Extract the [X, Y] coordinate from the center of the cell holding the provided text.  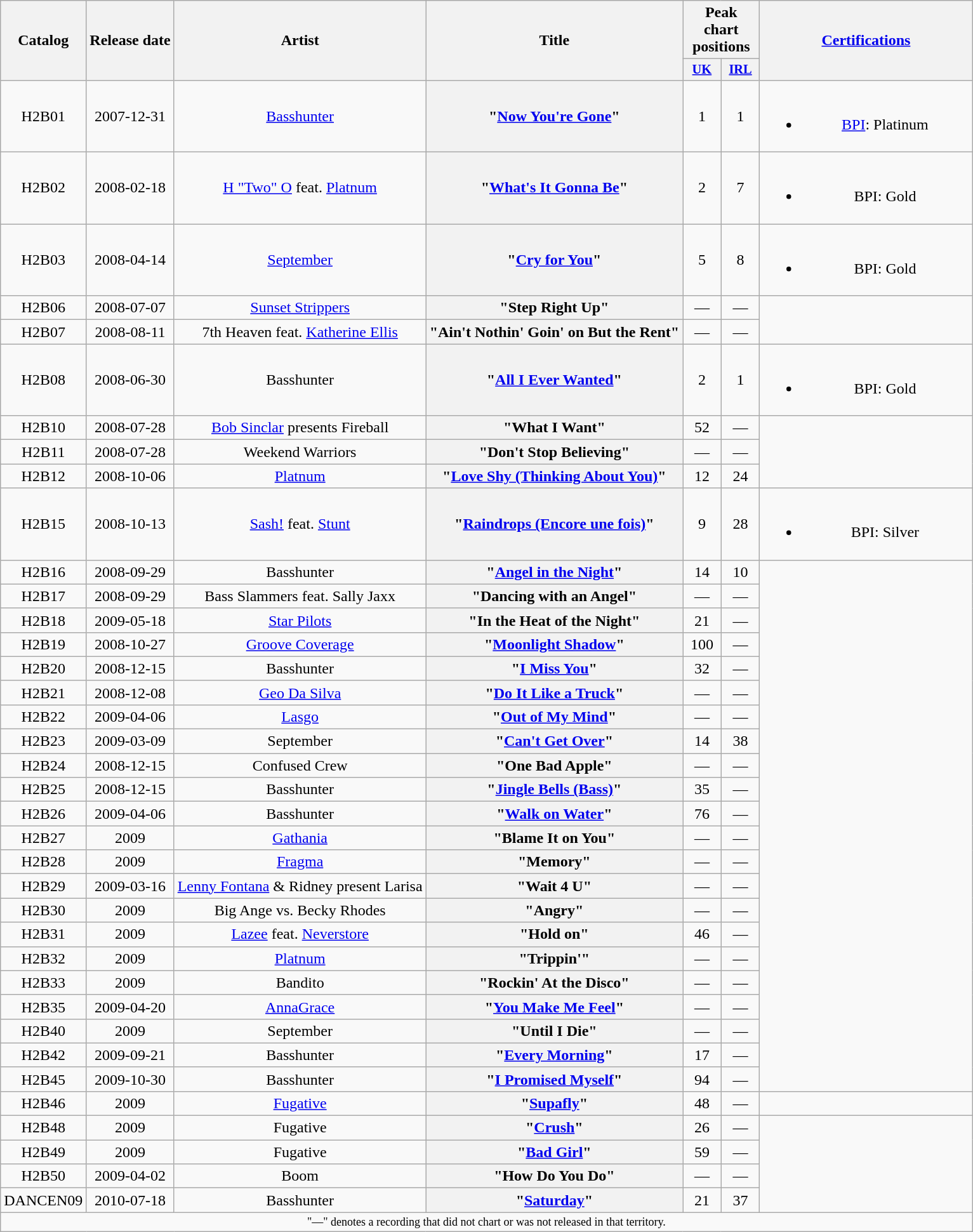
2009-05-18 [130, 620]
H2B20 [43, 668]
H2B28 [43, 862]
"You Make Me Feel" [554, 1007]
Lenny Fontana & Ridney present Larisa [300, 886]
H2B24 [43, 765]
H2B21 [43, 692]
H2B08 [43, 380]
H2B40 [43, 1031]
"Moonlight Shadow" [554, 644]
H2B45 [43, 1079]
H2B25 [43, 790]
Confused Crew [300, 765]
10 [740, 572]
BPI: Silver [866, 524]
2008-07-07 [130, 308]
H2B06 [43, 308]
"One Bad Apple" [554, 765]
Sash! feat. Stunt [300, 524]
Gathania [300, 838]
"Memory" [554, 862]
H2B33 [43, 983]
H2B22 [43, 717]
Boom [300, 1176]
"Rockin' At the Disco" [554, 983]
"Do It Like a Truck" [554, 692]
Catalog [43, 41]
BPI: Platinum [866, 116]
DANCEN09 [43, 1200]
Certifications [866, 41]
Bandito [300, 983]
"Angel in the Night" [554, 572]
28 [740, 524]
2009-03-16 [130, 886]
2010-07-18 [130, 1200]
H2B48 [43, 1128]
2008-04-14 [130, 260]
2008-02-18 [130, 188]
H2B01 [43, 116]
Title [554, 41]
Star Pilots [300, 620]
24 [740, 476]
"Dancing with an Angel" [554, 596]
2008-06-30 [130, 380]
"I Promised Myself" [554, 1079]
38 [740, 741]
UK [702, 70]
35 [702, 790]
"Until I Die" [554, 1031]
8 [740, 260]
"Wait 4 U" [554, 886]
"In the Heat of the Night" [554, 620]
"All I Ever Wanted" [554, 380]
7 [740, 188]
"Jingle Bells (Bass)" [554, 790]
Bass Slammers feat. Sally Jaxx [300, 596]
H2B42 [43, 1055]
H2B16 [43, 572]
H2B29 [43, 886]
2008-10-06 [130, 476]
H2B10 [43, 428]
2008-10-27 [130, 644]
"Step Right Up" [554, 308]
2009-09-21 [130, 1055]
100 [702, 644]
IRL [740, 70]
"Don't Stop Believing" [554, 452]
2009-03-09 [130, 741]
"Now You're Gone" [554, 116]
Big Ange vs. Becky Rhodes [300, 910]
"Bad Girl" [554, 1152]
H2B35 [43, 1007]
"How Do You Do" [554, 1176]
2009-04-20 [130, 1007]
2007-12-31 [130, 116]
Peak chart positions [721, 30]
48 [702, 1103]
Artist [300, 41]
2009-04-02 [130, 1176]
Lasgo [300, 717]
H "Two" O feat. Platnum [300, 188]
Geo Da Silva [300, 692]
Groove Coverage [300, 644]
2008-10-13 [130, 524]
"Ain't Nothin' Goin' on But the Rent" [554, 332]
2009-10-30 [130, 1079]
12 [702, 476]
H2B15 [43, 524]
"Walk on Water" [554, 814]
"What I Want" [554, 428]
"Blame It on You" [554, 838]
2008-08-11 [130, 332]
Fragma [300, 862]
H2B03 [43, 260]
17 [702, 1055]
H2B17 [43, 596]
7th Heaven feat. Katherine Ellis [300, 332]
Bob Sinclar presents Fireball [300, 428]
"Can't Get Over" [554, 741]
Weekend Warriors [300, 452]
"Out of My Mind" [554, 717]
H2B31 [43, 934]
"Trippin'" [554, 958]
"Crush" [554, 1128]
"Every Morning" [554, 1055]
52 [702, 428]
H2B02 [43, 188]
"What's It Gonna Be" [554, 188]
"Hold on" [554, 934]
H2B18 [43, 620]
H2B27 [43, 838]
H2B50 [43, 1176]
"Love Shy (Thinking About You)" [554, 476]
H2B26 [43, 814]
Lazee feat. Neverstore [300, 934]
"I Miss You" [554, 668]
Release date [130, 41]
"Angry" [554, 910]
9 [702, 524]
2008-12-08 [130, 692]
"—" denotes a recording that did not chart or was not released in that territory. [486, 1222]
32 [702, 668]
AnnaGrace [300, 1007]
H2B12 [43, 476]
"Saturday" [554, 1200]
H2B46 [43, 1103]
"Raindrops (Encore une fois)" [554, 524]
H2B11 [43, 452]
"Supafly" [554, 1103]
H2B49 [43, 1152]
H2B19 [43, 644]
5 [702, 260]
94 [702, 1079]
46 [702, 934]
26 [702, 1128]
59 [702, 1152]
Sunset Strippers [300, 308]
H2B30 [43, 910]
H2B23 [43, 741]
"Cry for You" [554, 260]
76 [702, 814]
H2B07 [43, 332]
37 [740, 1200]
H2B32 [43, 958]
